Capture the cell that displays the provided text and extract its [x, y] central coordinate. 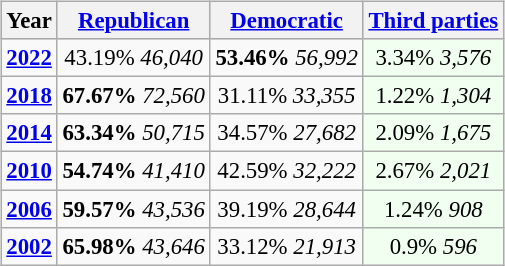
0.9% 596 [433, 246]
67.67% 72,560 [134, 96]
2002 [29, 246]
1.22% 1,304 [433, 96]
2.09% 1,675 [433, 133]
39.19% 28,644 [286, 209]
Third parties [433, 21]
53.46% 56,992 [286, 58]
1.24% 908 [433, 209]
33.12% 21,913 [286, 246]
2.67% 2,021 [433, 171]
43.19% 46,040 [134, 58]
31.11% 33,355 [286, 96]
2006 [29, 209]
2010 [29, 171]
2018 [29, 96]
42.59% 32,222 [286, 171]
65.98% 43,646 [134, 246]
2014 [29, 133]
34.57% 27,682 [286, 133]
63.34% 50,715 [134, 133]
54.74% 41,410 [134, 171]
Democratic [286, 21]
3.34% 3,576 [433, 58]
59.57% 43,536 [134, 209]
Year [29, 21]
2022 [29, 58]
Republican [134, 21]
